Determine the [X, Y] coordinate at the center of the cell enclosing the given text.  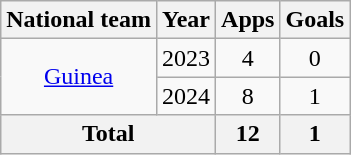
2023 [186, 58]
Apps [248, 20]
2024 [186, 96]
National team [79, 20]
Guinea [79, 77]
4 [248, 58]
Goals [315, 20]
12 [248, 134]
8 [248, 96]
0 [315, 58]
Year [186, 20]
Total [108, 134]
